Pinpoint the cell where the given text exists, returning its [x, y] midpoint coordinate. 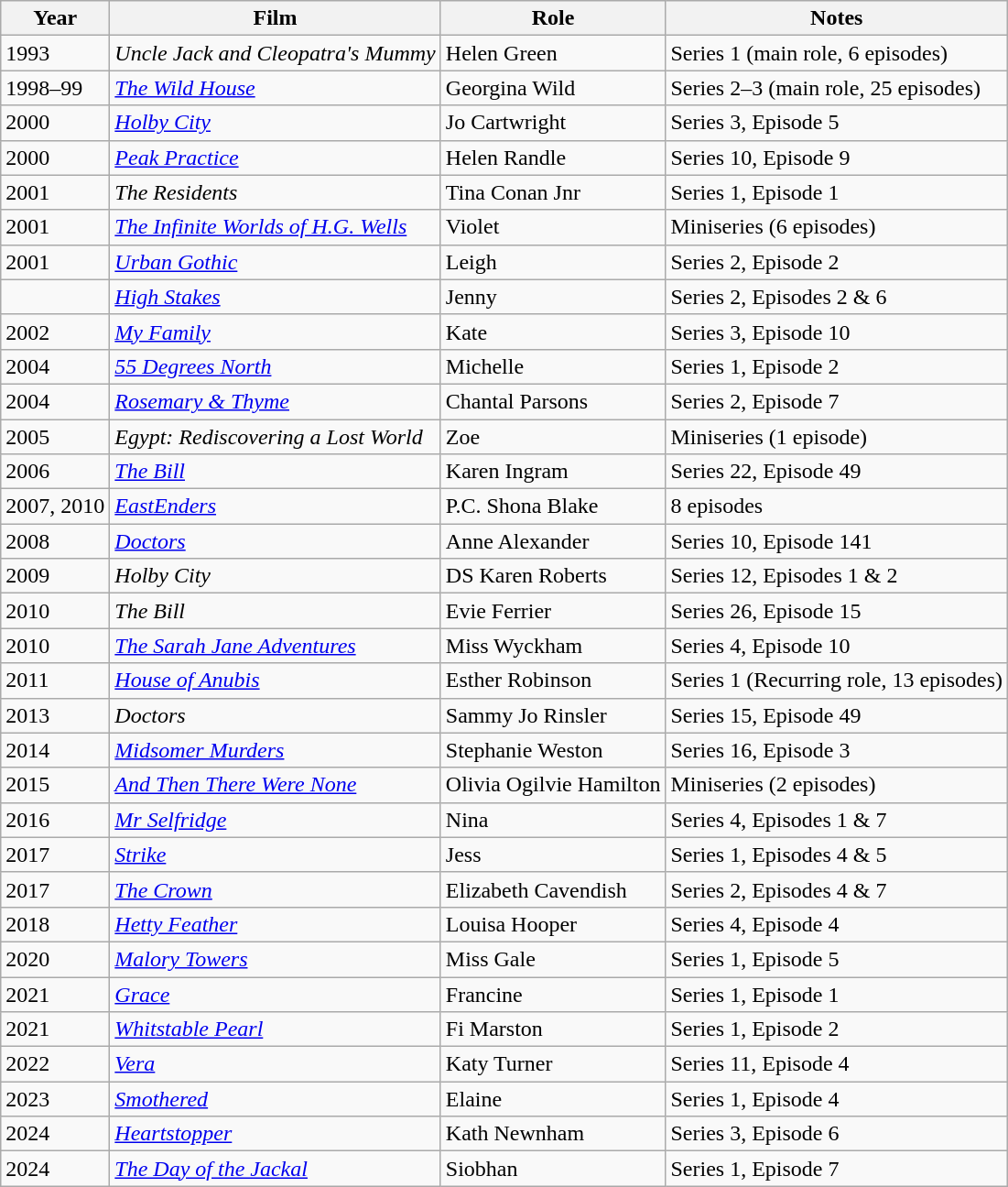
Helen Green [553, 53]
55 Degrees North [275, 366]
2023 [55, 1099]
2006 [55, 472]
Elaine [553, 1099]
Series 10, Episode 9 [837, 158]
Series 2, Episode 7 [837, 401]
The Day of the Jackal [275, 1169]
Series 1, Episode 7 [837, 1169]
Miniseries (6 episodes) [837, 227]
Karen Ingram [553, 472]
2005 [55, 437]
EastEnders [275, 506]
Elizabeth Cavendish [553, 889]
Series 26, Episode 15 [837, 611]
Jo Cartwright [553, 123]
Notes [837, 18]
Miniseries (1 episode) [837, 437]
Series 1 (main role, 6 episodes) [837, 53]
High Stakes [275, 297]
The Crown [275, 889]
The Infinite Worlds of H.G. Wells [275, 227]
Whitstable Pearl [275, 1029]
2022 [55, 1064]
Peak Practice [275, 158]
Series 1, Episodes 4 & 5 [837, 855]
Uncle Jack and Cleopatra's Mummy [275, 53]
2007, 2010 [55, 506]
Jenny [553, 297]
Hetty Feather [275, 924]
Midsomer Murders [275, 750]
Series 10, Episode 141 [837, 541]
Series 3, Episode 6 [837, 1134]
2016 [55, 820]
8 episodes [837, 506]
Series 2, Episodes 4 & 7 [837, 889]
P.C. Shona Blake [553, 506]
Anne Alexander [553, 541]
Series 1 (Recurring role, 13 episodes) [837, 681]
1998–99 [55, 88]
My Family [275, 332]
Series 3, Episode 5 [837, 123]
Series 22, Episode 49 [837, 472]
2018 [55, 924]
Stephanie Weston [553, 750]
Michelle [553, 366]
Sammy Jo Rinsler [553, 715]
The Wild House [275, 88]
Strike [275, 855]
Kath Newnham [553, 1134]
1993 [55, 53]
The Residents [275, 192]
Series 1, Episode 4 [837, 1099]
Series 3, Episode 10 [837, 332]
2013 [55, 715]
Series 4, Episodes 1 & 7 [837, 820]
2008 [55, 541]
Series 2, Episodes 2 & 6 [837, 297]
Zoe [553, 437]
Francine [553, 994]
Heartstopper [275, 1134]
Miss Gale [553, 959]
And Then There Were None [275, 785]
Series 2, Episode 2 [837, 262]
Series 1, Episode 5 [837, 959]
Fi Marston [553, 1029]
Series 11, Episode 4 [837, 1064]
Leigh [553, 262]
Helen Randle [553, 158]
Vera [275, 1064]
Series 15, Episode 49 [837, 715]
Egypt: Rediscovering a Lost World [275, 437]
Urban Gothic [275, 262]
The Sarah Jane Adventures [275, 646]
Miniseries (2 episodes) [837, 785]
Olivia Ogilvie Hamilton [553, 785]
Louisa Hooper [553, 924]
Chantal Parsons [553, 401]
Georgina Wild [553, 88]
Series 4, Episode 10 [837, 646]
Film [275, 18]
Role [553, 18]
Esther Robinson [553, 681]
Nina [553, 820]
Rosemary & Thyme [275, 401]
2009 [55, 576]
Series 4, Episode 4 [837, 924]
Siobhan [553, 1169]
DS Karen Roberts [553, 576]
2011 [55, 681]
Mr Selfridge [275, 820]
Series 2–3 (main role, 25 episodes) [837, 88]
Grace [275, 994]
2015 [55, 785]
Miss Wyckham [553, 646]
2002 [55, 332]
Series 12, Episodes 1 & 2 [837, 576]
Kate [553, 332]
Year [55, 18]
Smothered [275, 1099]
Malory Towers [275, 959]
Violet [553, 227]
Tina Conan Jnr [553, 192]
Series 16, Episode 3 [837, 750]
2020 [55, 959]
Jess [553, 855]
Evie Ferrier [553, 611]
House of Anubis [275, 681]
2014 [55, 750]
Katy Turner [553, 1064]
